For the text-containing cell, return its midpoint in [x, y] coordinate format. 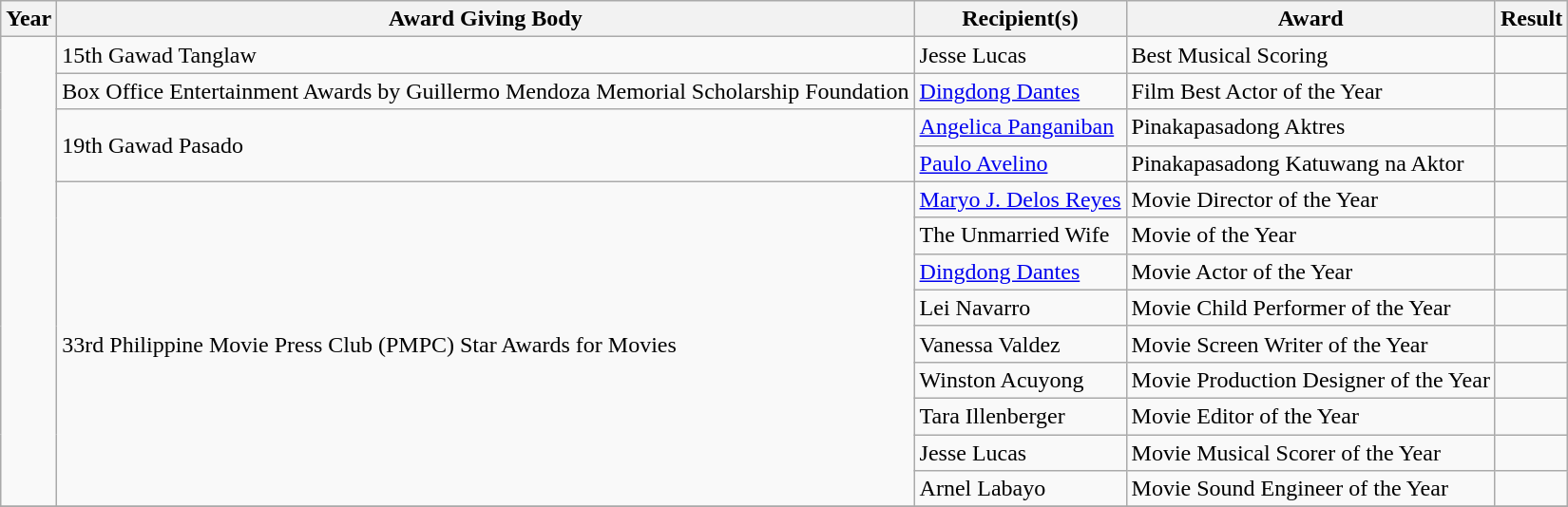
Best Musical Scoring [1310, 55]
Movie Musical Scorer of the Year [1310, 453]
19th Gawad Pasado [486, 145]
Movie Actor of the Year [1310, 272]
Recipient(s) [1021, 19]
Angelica Panganiban [1021, 127]
Year [29, 19]
Maryo J. Delos Reyes [1021, 199]
Pinakapasadong Aktres [1310, 127]
Box Office Entertainment Awards by Guillermo Mendoza Memorial Scholarship Foundation [486, 91]
Movie Child Performer of the Year [1310, 308]
Arnel Labayo [1021, 489]
Movie of the Year [1310, 235]
Pinakapasadong Katuwang na Aktor [1310, 163]
The Unmarried Wife [1021, 235]
Vanessa Valdez [1021, 344]
Winston Acuyong [1021, 380]
Award [1310, 19]
15th Gawad Tanglaw [486, 55]
Award Giving Body [486, 19]
Movie Production Designer of the Year [1310, 380]
Lei Navarro [1021, 308]
Movie Screen Writer of the Year [1310, 344]
Paulo Avelino [1021, 163]
Movie Sound Engineer of the Year [1310, 489]
33rd Philippine Movie Press Club (PMPC) Star Awards for Movies [486, 344]
Movie Director of the Year [1310, 199]
Movie Editor of the Year [1310, 416]
Result [1531, 19]
Film Best Actor of the Year [1310, 91]
Tara Illenberger [1021, 416]
